Output the (x, y) coordinate of the center of the cell containing the given text.  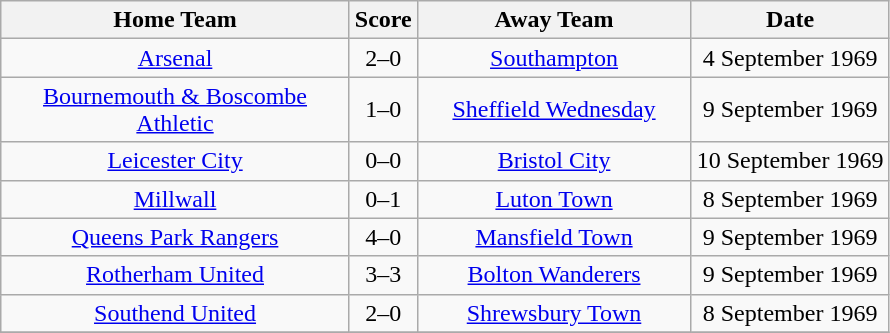
Bournemouth & Boscombe Athletic (176, 110)
Rotherham United (176, 275)
Shrewsbury Town (554, 313)
Southampton (554, 58)
4 September 1969 (790, 58)
Score (383, 20)
1–0 (383, 110)
Millwall (176, 199)
Queens Park Rangers (176, 237)
Luton Town (554, 199)
10 September 1969 (790, 161)
Leicester City (176, 161)
0–1 (383, 199)
3–3 (383, 275)
Mansfield Town (554, 237)
0–0 (383, 161)
Sheffield Wednesday (554, 110)
Bolton Wanderers (554, 275)
Home Team (176, 20)
Away Team (554, 20)
Southend United (176, 313)
4–0 (383, 237)
Date (790, 20)
Bristol City (554, 161)
Arsenal (176, 58)
